Return [x, y] of the center of cell containing provided text 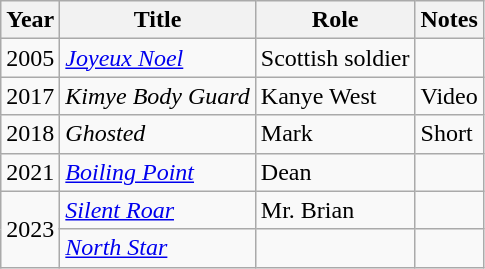
2021 [30, 172]
2005 [30, 58]
Kimye Body Guard [158, 96]
2017 [30, 96]
Boiling Point [158, 172]
Silent Roar [158, 210]
Notes [449, 20]
Mark [335, 134]
Year [30, 20]
Dean [335, 172]
North Star [158, 248]
2023 [30, 229]
Video [449, 96]
Role [335, 20]
2018 [30, 134]
Mr. Brian [335, 210]
Ghosted [158, 134]
Scottish soldier [335, 58]
Title [158, 20]
Kanye West [335, 96]
Short [449, 134]
Joyeux Noel [158, 58]
